Scan for the cell matching the given text and deliver its [x, y] coordinate at center. 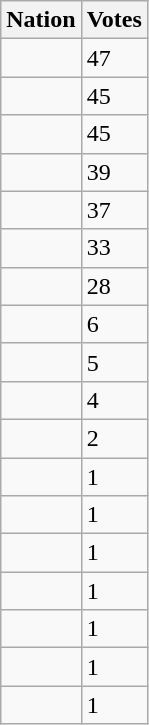
6 [114, 324]
5 [114, 362]
33 [114, 248]
37 [114, 210]
4 [114, 400]
39 [114, 172]
Votes [114, 20]
Nation [41, 20]
28 [114, 286]
47 [114, 58]
2 [114, 438]
